Return the [x, y] coordinate for the center point of the cell that contains the specified text.  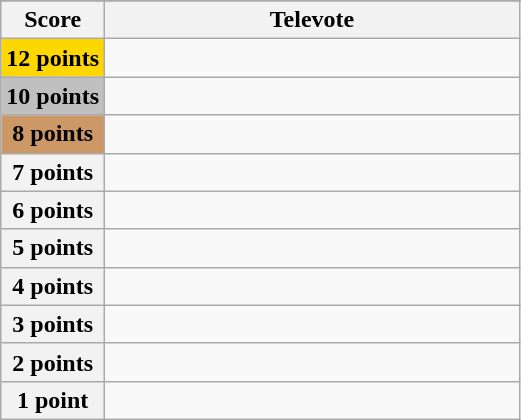
7 points [53, 172]
Score [53, 20]
6 points [53, 210]
4 points [53, 286]
3 points [53, 324]
1 point [53, 400]
5 points [53, 248]
8 points [53, 134]
10 points [53, 96]
2 points [53, 362]
12 points [53, 58]
Televote [312, 20]
